Scan for the cell matching the given text and deliver its [x, y] coordinate at center. 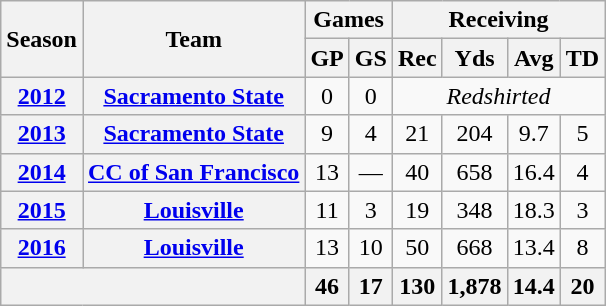
2016 [42, 248]
8 [582, 248]
21 [417, 134]
2013 [42, 134]
2012 [42, 96]
10 [370, 248]
Redshirted [498, 96]
Games [348, 20]
2015 [42, 210]
Yds [474, 58]
16.4 [534, 172]
348 [474, 210]
GS [370, 58]
40 [417, 172]
2014 [42, 172]
13.4 [534, 248]
TD [582, 58]
9.7 [534, 134]
5 [582, 134]
17 [370, 286]
9 [327, 134]
Season [42, 39]
204 [474, 134]
CC of San Francisco [193, 172]
18.3 [534, 210]
Team [193, 39]
658 [474, 172]
GP [327, 58]
20 [582, 286]
1,878 [474, 286]
Receiving [498, 20]
— [370, 172]
Avg [534, 58]
Rec [417, 58]
50 [417, 248]
11 [327, 210]
668 [474, 248]
19 [417, 210]
130 [417, 286]
46 [327, 286]
14.4 [534, 286]
